Output the (x, y) coordinate of the center of the cell containing the given text.  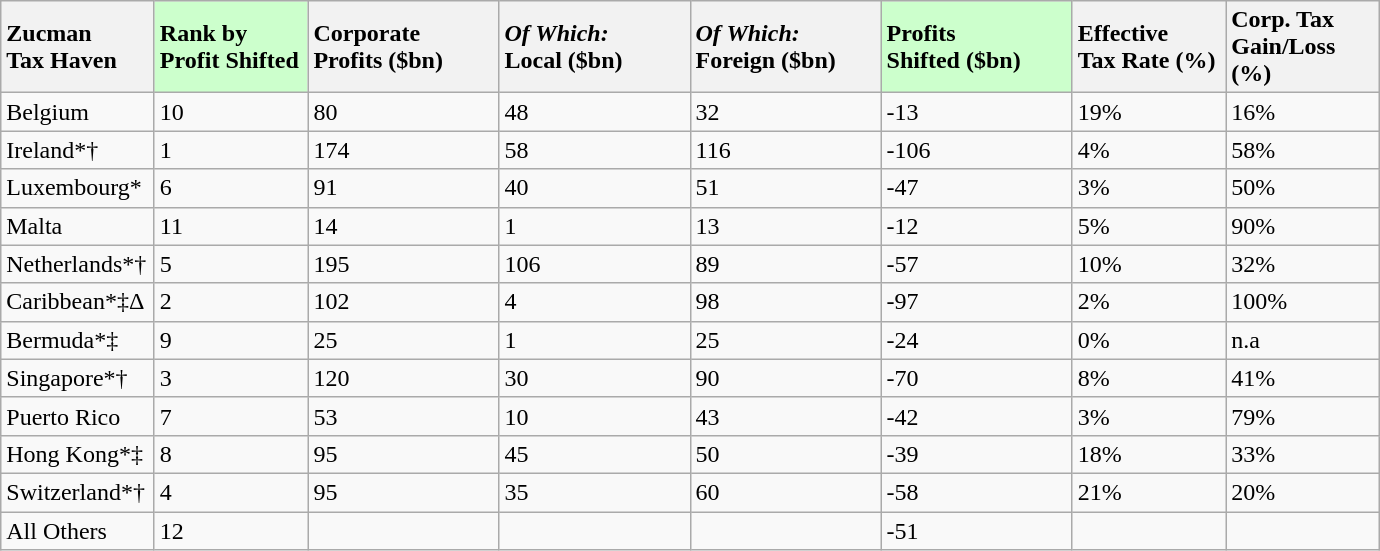
58% (1303, 150)
All Others (78, 531)
41% (1303, 378)
Singapore*† (78, 378)
5 (231, 264)
100% (1303, 302)
Of Which:Local ($bn) (594, 47)
-57 (976, 264)
14 (404, 226)
Zucman Tax Haven (78, 47)
Luxembourg* (78, 188)
Bermuda*‡ (78, 340)
13 (786, 226)
-42 (976, 416)
50 (786, 454)
Hong Kong*‡ (78, 454)
-13 (976, 112)
91 (404, 188)
60 (786, 492)
43 (786, 416)
174 (404, 150)
-106 (976, 150)
80 (404, 112)
6 (231, 188)
10% (1149, 264)
11 (231, 226)
n.a (1303, 340)
3 (231, 378)
4% (1149, 150)
32 (786, 112)
Corp. TaxGain/Loss (%) (1303, 47)
ProfitsShifted ($bn) (976, 47)
7 (231, 416)
-24 (976, 340)
48 (594, 112)
2 (231, 302)
12 (231, 531)
Puerto Rico (78, 416)
32% (1303, 264)
98 (786, 302)
Caribbean*‡Δ (78, 302)
90 (786, 378)
Malta (78, 226)
89 (786, 264)
EffectiveTax Rate (%) (1149, 47)
19% (1149, 112)
79% (1303, 416)
90% (1303, 226)
Netherlands*† (78, 264)
Ireland*† (78, 150)
40 (594, 188)
45 (594, 454)
8 (231, 454)
CorporateProfits ($bn) (404, 47)
5% (1149, 226)
106 (594, 264)
-51 (976, 531)
21% (1149, 492)
Belgium (78, 112)
35 (594, 492)
116 (786, 150)
0% (1149, 340)
58 (594, 150)
-47 (976, 188)
Of Which:Foreign ($bn) (786, 47)
16% (1303, 112)
50% (1303, 188)
30 (594, 378)
-39 (976, 454)
Switzerland*† (78, 492)
51 (786, 188)
120 (404, 378)
Rank byProfit Shifted (231, 47)
20% (1303, 492)
33% (1303, 454)
-58 (976, 492)
-70 (976, 378)
53 (404, 416)
2% (1149, 302)
-97 (976, 302)
8% (1149, 378)
18% (1149, 454)
-12 (976, 226)
195 (404, 264)
9 (231, 340)
102 (404, 302)
